Provide the [X, Y] coordinate of the cell's center where the given text is located.  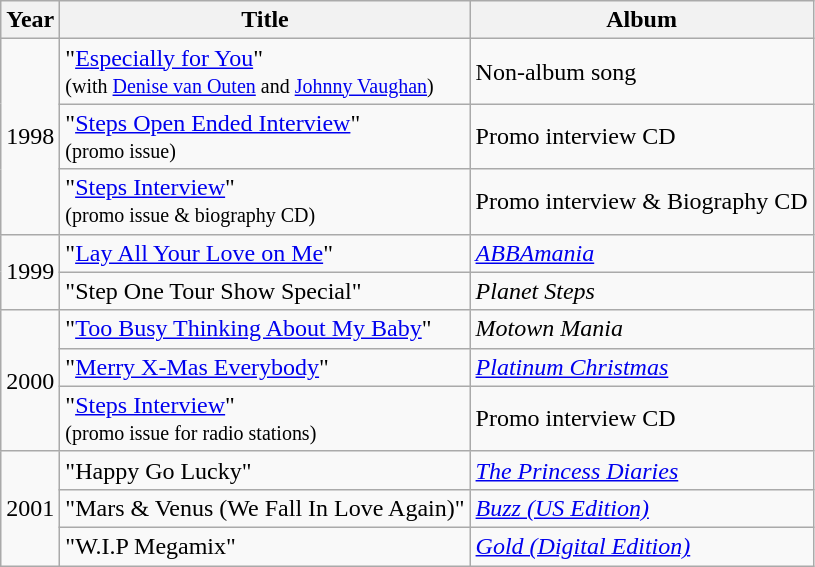
Planet Steps [642, 291]
"Merry X-Mas Everybody" [265, 367]
The Princess Diaries [642, 470]
"Step One Tour Show Special" [265, 291]
"W.I.P Megamix" [265, 546]
2000 [30, 380]
Non-album song [642, 72]
"Steps Open Ended Interview"(promo issue) [265, 136]
"Especially for You"(with Denise van Outen and Johnny Vaughan) [265, 72]
ABBAmania [642, 253]
2001 [30, 508]
"Lay All Your Love on Me" [265, 253]
"Steps Interview"(promo issue & biography CD) [265, 202]
Buzz (US Edition) [642, 508]
1998 [30, 136]
Title [265, 20]
"Steps Interview"(promo issue for radio stations) [265, 418]
Year [30, 20]
Album [642, 20]
"Happy Go Lucky" [265, 470]
Motown Mania [642, 329]
1999 [30, 272]
"Mars & Venus (We Fall In Love Again)" [265, 508]
Platinum Christmas [642, 367]
Gold (Digital Edition) [642, 546]
"Too Busy Thinking About My Baby" [265, 329]
Promo interview & Biography CD [642, 202]
